Extract the (x, y) coordinate from the center of the cell holding the provided text.  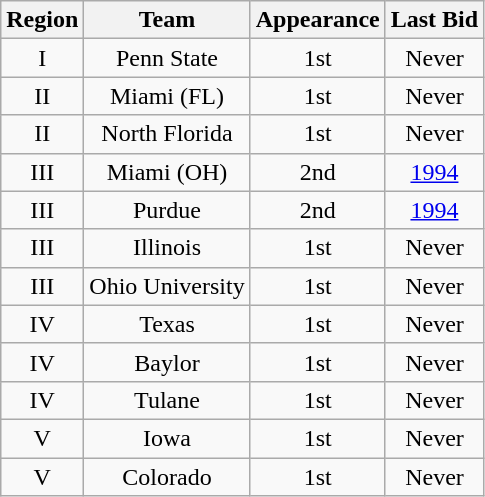
Team (167, 20)
Colorado (167, 477)
Penn State (167, 58)
Miami (OH) (167, 172)
I (42, 58)
North Florida (167, 134)
Region (42, 20)
Illinois (167, 248)
Purdue (167, 210)
Appearance (318, 20)
Baylor (167, 362)
Tulane (167, 400)
Last Bid (434, 20)
Texas (167, 324)
Iowa (167, 438)
Miami (FL) (167, 96)
Ohio University (167, 286)
